For the text-containing cell, return its midpoint in (x, y) coordinate format. 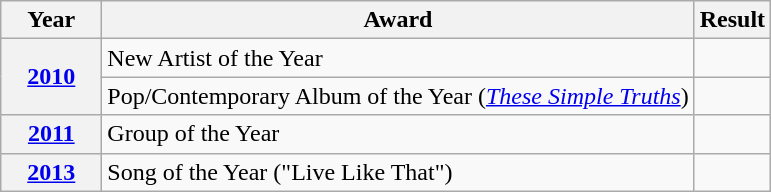
New Artist of the Year (398, 58)
2010 (52, 77)
Year (52, 20)
Result (732, 20)
Pop/Contemporary Album of the Year (These Simple Truths) (398, 96)
Award (398, 20)
Group of the Year (398, 134)
2011 (52, 134)
Song of the Year ("Live Like That") (398, 172)
2013 (52, 172)
